Extract the (x, y) coordinate from the center of the cell holding the provided text.  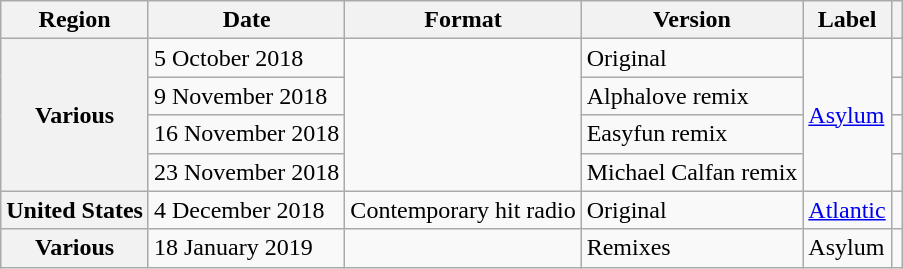
23 November 2018 (246, 172)
9 November 2018 (246, 96)
United States (75, 210)
Region (75, 20)
16 November 2018 (246, 134)
18 January 2019 (246, 248)
Atlantic (847, 210)
4 December 2018 (246, 210)
Alphalove remix (692, 96)
Michael Calfan remix (692, 172)
Easyfun remix (692, 134)
Label (847, 20)
Version (692, 20)
Date (246, 20)
Contemporary hit radio (463, 210)
Format (463, 20)
5 October 2018 (246, 58)
Remixes (692, 248)
